Return [x, y] of the center of cell containing provided text 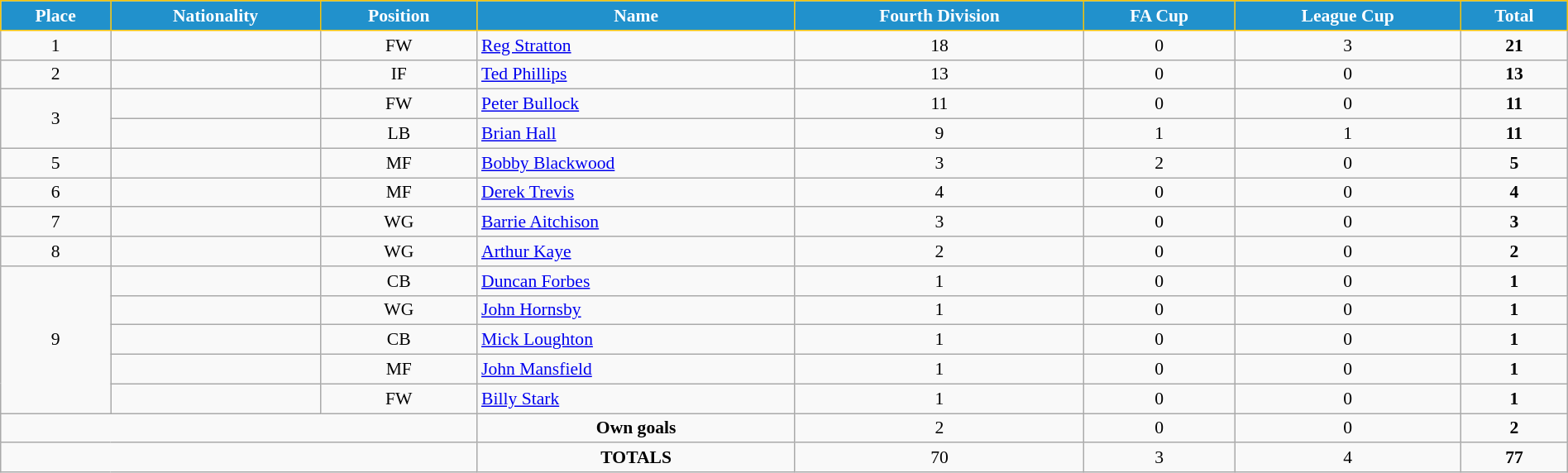
18 [939, 45]
FA Cup [1159, 16]
70 [939, 458]
John Hornsby [636, 310]
7 [56, 222]
Ted Phillips [636, 74]
League Cup [1348, 16]
Position [399, 16]
Mick Loughton [636, 340]
TOTALS [636, 458]
21 [1515, 45]
LB [399, 134]
Name [636, 16]
Barrie Aitchison [636, 222]
Derek Trevis [636, 193]
8 [56, 251]
77 [1515, 458]
Brian Hall [636, 134]
Peter Bullock [636, 104]
Billy Stark [636, 399]
Bobby Blackwood [636, 163]
Arthur Kaye [636, 251]
Duncan Forbes [636, 281]
6 [56, 193]
Reg Stratton [636, 45]
Fourth Division [939, 16]
John Mansfield [636, 370]
IF [399, 74]
Total [1515, 16]
Place [56, 16]
Nationality [216, 16]
Own goals [636, 428]
